Determine the (X, Y) coordinate at the center of the cell enclosing the given text.  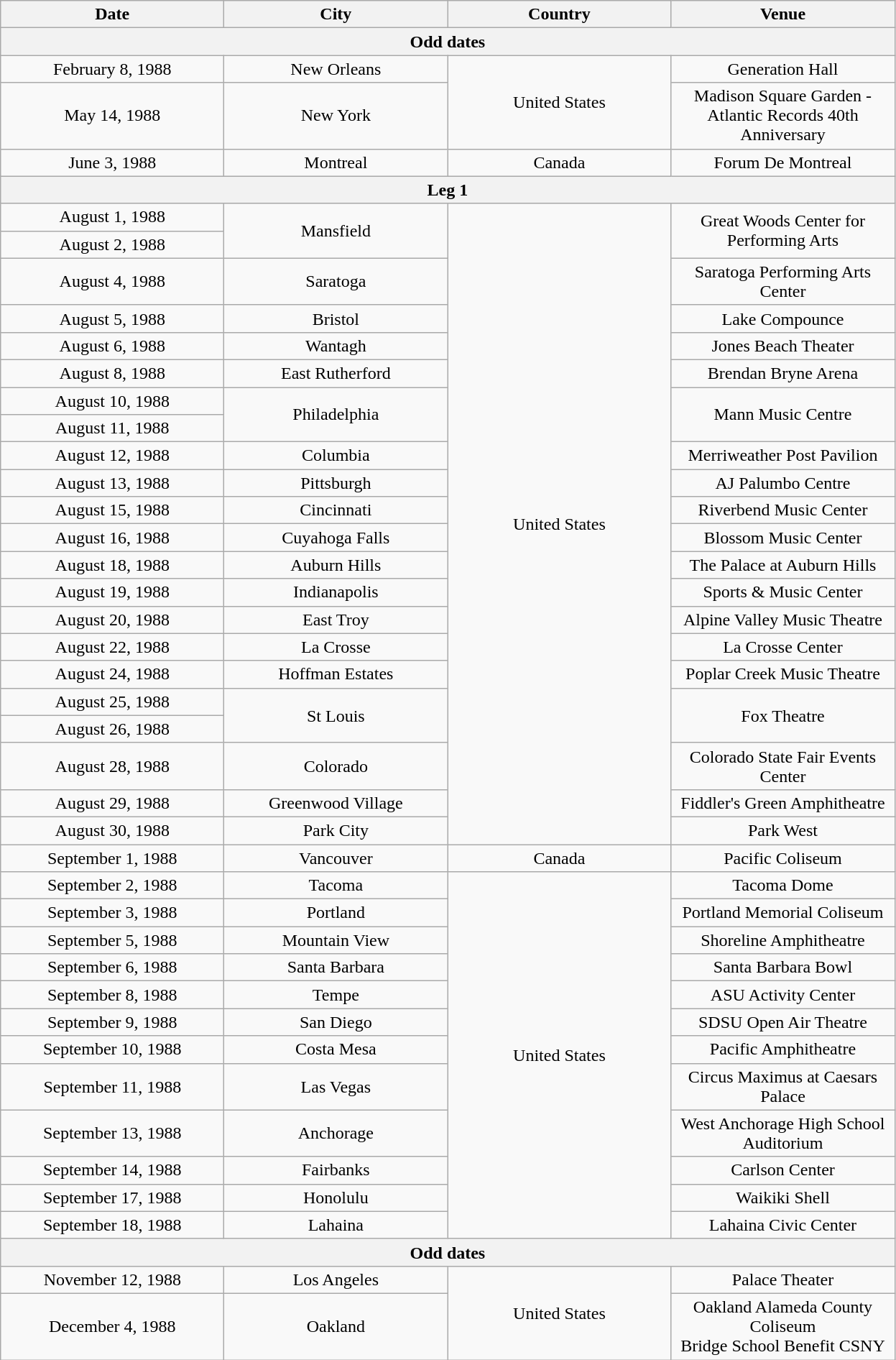
August 19, 1988 (112, 592)
Philadelphia (336, 414)
St Louis (336, 715)
May 14, 1988 (112, 116)
The Palace at Auburn Hills (783, 565)
Fiddler's Green Amphitheatre (783, 803)
Sports & Music Center (783, 592)
August 20, 1988 (112, 620)
Wantagh (336, 346)
August 15, 1988 (112, 510)
Generation Hall (783, 69)
Anchorage (336, 1133)
Country (559, 14)
Cincinnati (336, 510)
Costa Mesa (336, 1049)
August 13, 1988 (112, 483)
November 12, 1988 (112, 1279)
August 1, 1988 (112, 217)
Leg 1 (448, 190)
September 2, 1988 (112, 886)
New York (336, 116)
Pittsburgh (336, 483)
Lahaina (336, 1225)
Columbia (336, 456)
Bristol (336, 318)
Alpine Valley Music Theatre (783, 620)
September 1, 1988 (112, 858)
September 11, 1988 (112, 1087)
Date (112, 14)
Los Angeles (336, 1279)
SDSU Open Air Theatre (783, 1022)
Fox Theatre (783, 715)
Santa Barbara (336, 968)
Jones Beach Theater (783, 346)
December 4, 1988 (112, 1326)
Carlson Center (783, 1170)
August 11, 1988 (112, 428)
August 8, 1988 (112, 373)
Pacific Coliseum (783, 858)
September 8, 1988 (112, 995)
New Orleans (336, 69)
September 13, 1988 (112, 1133)
Saratoga (336, 282)
Great Woods Center for Performing Arts (783, 231)
Colorado State Fair Events Center (783, 766)
East Troy (336, 620)
August 5, 1988 (112, 318)
Fairbanks (336, 1170)
Mountain View (336, 940)
La Crosse Center (783, 647)
San Diego (336, 1022)
Madison Square Garden -Atlantic Records 40th Anniversary (783, 116)
August 29, 1988 (112, 803)
Park City (336, 830)
August 24, 1988 (112, 674)
City (336, 14)
Shoreline Amphitheatre (783, 940)
Waikiki Shell (783, 1198)
September 14, 1988 (112, 1170)
Cuyahoga Falls (336, 538)
Honolulu (336, 1198)
Lake Compounce (783, 318)
Oakland Alameda County ColiseumBridge School Benefit CSNY (783, 1326)
West Anchorage High School Auditorium (783, 1133)
Poplar Creek Music Theatre (783, 674)
Santa Barbara Bowl (783, 968)
Lahaina Civic Center (783, 1225)
East Rutherford (336, 373)
Blossom Music Center (783, 538)
August 25, 1988 (112, 702)
Vancouver (336, 858)
Venue (783, 14)
August 12, 1988 (112, 456)
August 4, 1988 (112, 282)
August 10, 1988 (112, 400)
August 26, 1988 (112, 729)
Las Vegas (336, 1087)
Park West (783, 830)
Tacoma (336, 886)
August 18, 1988 (112, 565)
Palace Theater (783, 1279)
Mann Music Centre (783, 414)
September 18, 1988 (112, 1225)
Saratoga Performing Arts Center (783, 282)
Forum De Montreal (783, 162)
Auburn Hills (336, 565)
ASU Activity Center (783, 995)
August 28, 1988 (112, 766)
Pacific Amphitheatre (783, 1049)
September 3, 1988 (112, 913)
Merriweather Post Pavilion (783, 456)
Tempe (336, 995)
Mansfield (336, 231)
September 5, 1988 (112, 940)
August 22, 1988 (112, 647)
Indianapolis (336, 592)
August 30, 1988 (112, 830)
September 6, 1988 (112, 968)
Portland Memorial Coliseum (783, 913)
La Crosse (336, 647)
Tacoma Dome (783, 886)
Hoffman Estates (336, 674)
Portland (336, 913)
September 17, 1988 (112, 1198)
September 9, 1988 (112, 1022)
Montreal (336, 162)
August 6, 1988 (112, 346)
Riverbend Music Center (783, 510)
Oakland (336, 1326)
AJ Palumbo Centre (783, 483)
August 2, 1988 (112, 244)
June 3, 1988 (112, 162)
Colorado (336, 766)
February 8, 1988 (112, 69)
August 16, 1988 (112, 538)
September 10, 1988 (112, 1049)
Circus Maximus at Caesars Palace (783, 1087)
Brendan Bryne Arena (783, 373)
Greenwood Village (336, 803)
